Determine the [X, Y] coordinate at the center of the cell enclosing the given text.  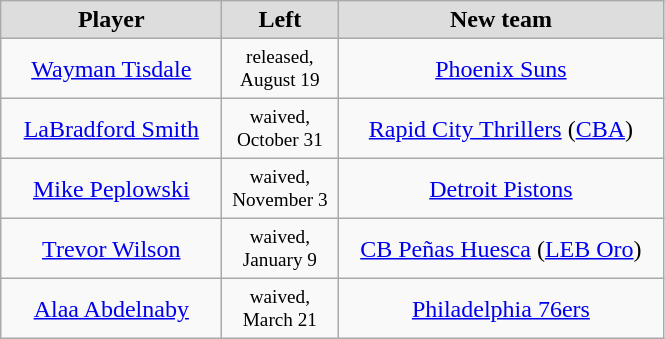
Left [280, 20]
Mike Peplowski [112, 189]
Phoenix Suns [501, 69]
released, August 19 [280, 69]
Philadelphia 76ers [501, 309]
Detroit Pistons [501, 189]
Trevor Wilson [112, 249]
waived, October 31 [280, 129]
waived, March 21 [280, 309]
New team [501, 20]
waived, January 9 [280, 249]
Rapid City Thrillers (CBA) [501, 129]
Wayman Tisdale [112, 69]
LaBradford Smith [112, 129]
Alaa Abdelnaby [112, 309]
CB Peñas Huesca (LEB Oro) [501, 249]
waived, November 3 [280, 189]
Player [112, 20]
